Identify which cell holds the provided text, then report its (X, Y) central coordinate. 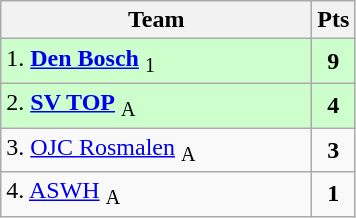
Pts (334, 20)
Team (156, 20)
1 (334, 194)
1. Den Bosch 1 (156, 61)
2. SV TOP A (156, 105)
9 (334, 61)
3. OJC Rosmalen A (156, 150)
3 (334, 150)
4 (334, 105)
4. ASWH A (156, 194)
